For the text-containing cell, return its midpoint in [X, Y] coordinate format. 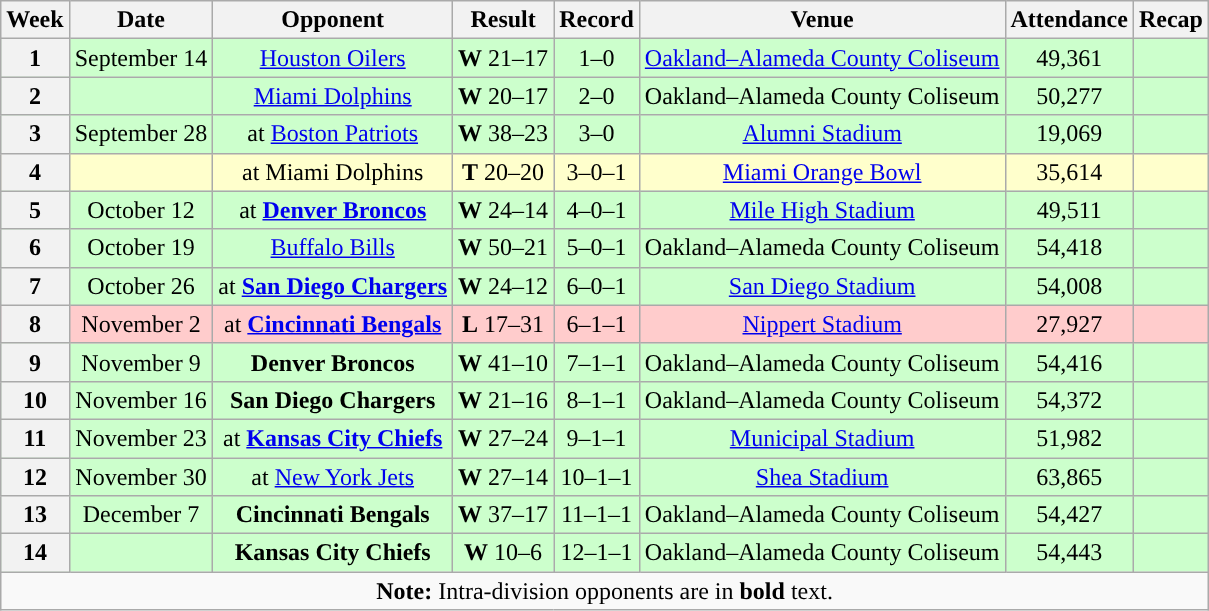
6–0–1 [597, 286]
W 27–24 [504, 438]
54,443 [1069, 553]
November 2 [141, 324]
51,982 [1069, 438]
Alumni Stadium [822, 134]
27,927 [1069, 324]
November 9 [141, 362]
W 41–10 [504, 362]
at New York Jets [333, 477]
October 12 [141, 210]
Mile High Stadium [822, 210]
2 [35, 96]
Attendance [1069, 20]
7–1–1 [597, 362]
Municipal Stadium [822, 438]
54,427 [1069, 515]
W 50–21 [504, 248]
T 20–20 [504, 172]
13 [35, 515]
7 [35, 286]
at Denver Broncos [333, 210]
W 37–17 [504, 515]
Kansas City Chiefs [333, 553]
at Miami Dolphins [333, 172]
October 26 [141, 286]
Date [141, 20]
11–1–1 [597, 515]
Denver Broncos [333, 362]
4–0–1 [597, 210]
Note: Intra-division opponents are in bold text. [605, 591]
5–0–1 [597, 248]
19,069 [1069, 134]
Week [35, 20]
September 28 [141, 134]
6–1–1 [597, 324]
October 19 [141, 248]
54,418 [1069, 248]
14 [35, 553]
at San Diego Chargers [333, 286]
Miami Orange Bowl [822, 172]
9–1–1 [597, 438]
10 [35, 400]
Miami Dolphins [333, 96]
1–0 [597, 58]
8–1–1 [597, 400]
W 38–23 [504, 134]
49,511 [1069, 210]
Shea Stadium [822, 477]
1 [35, 58]
Venue [822, 20]
W 24–12 [504, 286]
2–0 [597, 96]
Cincinnati Bengals [333, 515]
at Boston Patriots [333, 134]
November 30 [141, 477]
W 10–6 [504, 553]
W 21–16 [504, 400]
Houston Oilers [333, 58]
Record [597, 20]
12–1–1 [597, 553]
San Diego Stadium [822, 286]
Buffalo Bills [333, 248]
8 [35, 324]
54,008 [1069, 286]
10–1–1 [597, 477]
Nippert Stadium [822, 324]
at Cincinnati Bengals [333, 324]
W 21–17 [504, 58]
December 7 [141, 515]
54,416 [1069, 362]
3 [35, 134]
W 20–17 [504, 96]
at Kansas City Chiefs [333, 438]
50,277 [1069, 96]
November 16 [141, 400]
3–0–1 [597, 172]
W 27–14 [504, 477]
W 24–14 [504, 210]
4 [35, 172]
L 17–31 [504, 324]
6 [35, 248]
54,372 [1069, 400]
Opponent [333, 20]
5 [35, 210]
11 [35, 438]
49,361 [1069, 58]
November 23 [141, 438]
September 14 [141, 58]
San Diego Chargers [333, 400]
12 [35, 477]
63,865 [1069, 477]
3–0 [597, 134]
35,614 [1069, 172]
9 [35, 362]
Recap [1170, 20]
Result [504, 20]
